For the text-containing cell, return its midpoint in [X, Y] coordinate format. 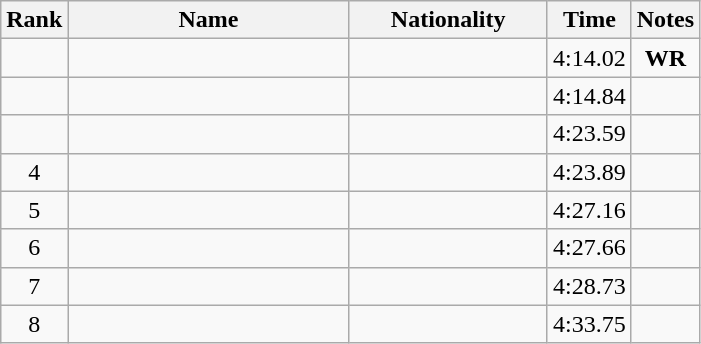
4:33.75 [589, 324]
Notes [665, 20]
Nationality [448, 20]
4:14.84 [589, 96]
4:27.66 [589, 248]
WR [665, 58]
Time [589, 20]
4:14.02 [589, 58]
4:23.89 [589, 172]
4:23.59 [589, 134]
Rank [34, 20]
5 [34, 210]
7 [34, 286]
4 [34, 172]
8 [34, 324]
4:28.73 [589, 286]
6 [34, 248]
4:27.16 [589, 210]
Name [208, 20]
